Search for the cell housing the specified text and yield its (X, Y) center coordinate. 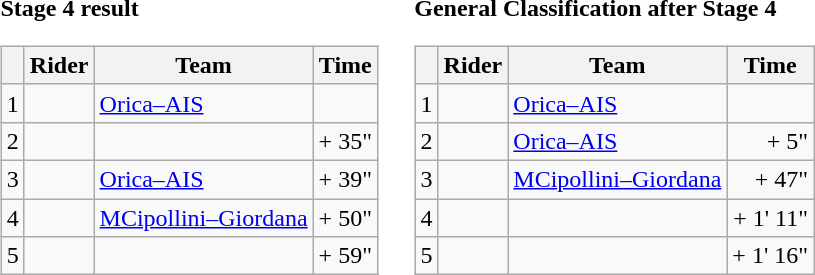
+ 35" (345, 141)
+ 5" (770, 141)
+ 47" (770, 179)
+ 50" (345, 217)
+ 1' 11" (770, 217)
+ 1' 16" (770, 256)
+ 59" (345, 256)
+ 39" (345, 179)
